Find where the given text appears and provide that cell's center as (X, Y) coordinate. 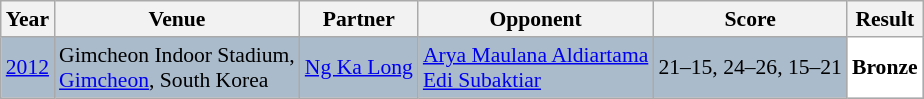
Bronze (885, 68)
Result (885, 19)
2012 (28, 68)
Gimcheon Indoor Stadium,Gimcheon, South Korea (177, 68)
Venue (177, 19)
Year (28, 19)
Arya Maulana Aldiartama Edi Subaktiar (536, 68)
Opponent (536, 19)
21–15, 24–26, 15–21 (750, 68)
Score (750, 19)
Ng Ka Long (359, 68)
Partner (359, 19)
